Return (X, Y) of the center of cell containing provided text 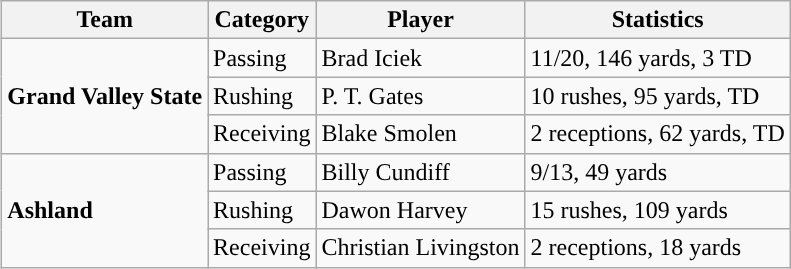
Statistics (658, 20)
Dawon Harvey (420, 210)
Christian Livingston (420, 248)
11/20, 146 yards, 3 TD (658, 58)
Player (420, 20)
Blake Smolen (420, 134)
Category (262, 20)
Ashland (105, 210)
9/13, 49 yards (658, 172)
Team (105, 20)
P. T. Gates (420, 96)
Brad Iciek (420, 58)
10 rushes, 95 yards, TD (658, 96)
Billy Cundiff (420, 172)
2 receptions, 62 yards, TD (658, 134)
Grand Valley State (105, 96)
2 receptions, 18 yards (658, 248)
15 rushes, 109 yards (658, 210)
